For the text-containing cell, return its midpoint in [x, y] coordinate format. 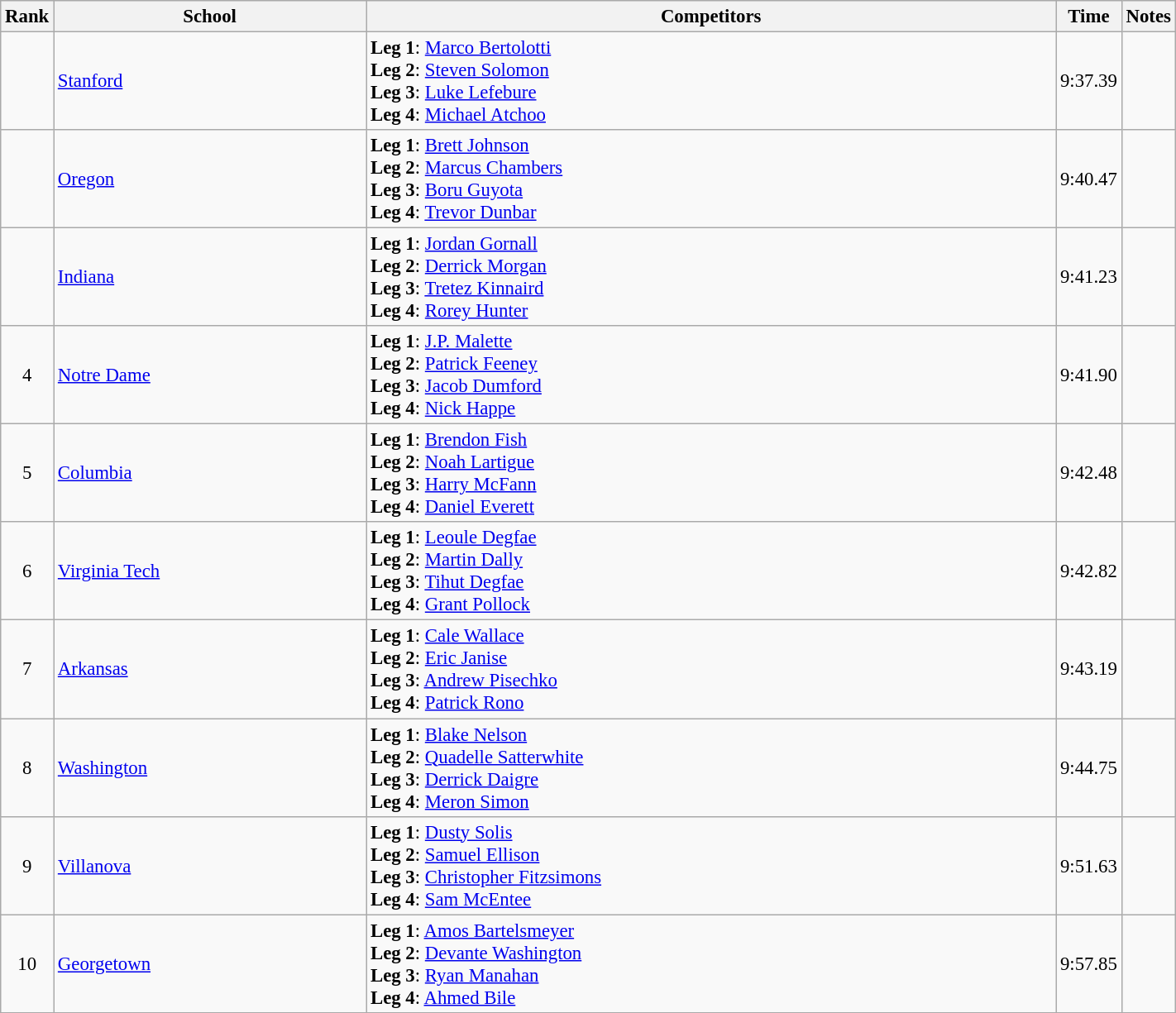
Georgetown [210, 964]
9:41.90 [1089, 375]
9:43.19 [1089, 670]
Leg 1: J.P. Malette Leg 2: Patrick Feeney Leg 3: Jacob Dumford Leg 4: Nick Happe [711, 375]
Leg 1: Brendon Fish Leg 2: Noah Lartigue Leg 3: Harry McFann Leg 4: Daniel Everett [711, 473]
Oregon [210, 179]
Stanford [210, 81]
Notes [1148, 17]
Leg 1: Marco Bertolotti Leg 2: Steven Solomon Leg 3: Luke Lefebure Leg 4: Michael Atchoo [711, 81]
6 [27, 572]
Leg 1: Leoule Degfae Leg 2: Martin Dally Leg 3: Tihut Degfae Leg 4: Grant Pollock [711, 572]
9:41.23 [1089, 278]
9:42.82 [1089, 572]
9:51.63 [1089, 865]
Leg 1: Dusty Solis Leg 2: Samuel Ellison Leg 3: Christopher Fitzsimons Leg 4: Sam McEntee [711, 865]
Villanova [210, 865]
Leg 1: Jordan Gornall Leg 2: Derrick Morgan Leg 3: Tretez Kinnaird Leg 4: Rorey Hunter [711, 278]
Leg 1: Amos Bartelsmeyer Leg 2: Devante Washington Leg 3: Ryan Manahan Leg 4: Ahmed Bile [711, 964]
9:57.85 [1089, 964]
8 [27, 767]
9:44.75 [1089, 767]
5 [27, 473]
9:40.47 [1089, 179]
4 [27, 375]
Washington [210, 767]
Virginia Tech [210, 572]
Leg 1: Brett Johnson Leg 2: Marcus Chambers Leg 3: Boru Guyota Leg 4: Trevor Dunbar [711, 179]
Columbia [210, 473]
Rank [27, 17]
Arkansas [210, 670]
Competitors [711, 17]
10 [27, 964]
Time [1089, 17]
9:42.48 [1089, 473]
Notre Dame [210, 375]
9:37.39 [1089, 81]
9 [27, 865]
Leg 1: Cale Wallace Leg 2: Eric Janise Leg 3: Andrew Pisechko Leg 4: Patrick Rono [711, 670]
Indiana [210, 278]
7 [27, 670]
School [210, 17]
Leg 1: Blake Nelson Leg 2: Quadelle Satterwhite Leg 3: Derrick Daigre Leg 4: Meron Simon [711, 767]
